Output the [x, y] coordinate of the center of the cell containing the given text.  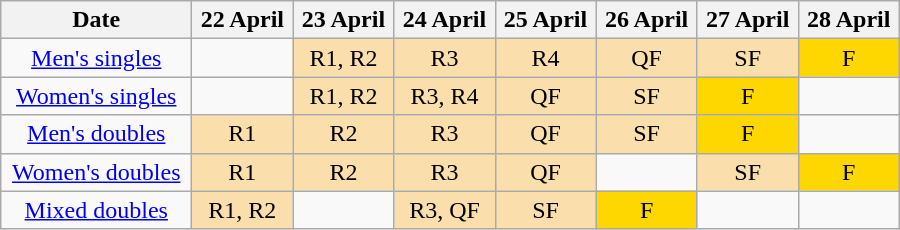
28 April [848, 20]
Women's doubles [96, 172]
Women's singles [96, 96]
26 April [646, 20]
R3, QF [444, 210]
R4 [546, 58]
23 April [344, 20]
22 April [242, 20]
Men's doubles [96, 134]
Men's singles [96, 58]
R3, R4 [444, 96]
24 April [444, 20]
Mixed doubles [96, 210]
25 April [546, 20]
Date [96, 20]
27 April [748, 20]
